Search for the cell housing the specified text and yield its (x, y) center coordinate. 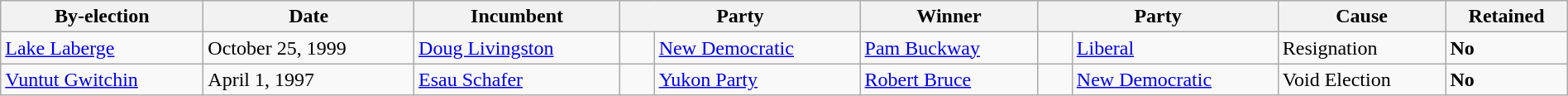
Incumbent (518, 17)
By-election (103, 17)
Vuntut Gwitchin (103, 79)
Liberal (1174, 48)
Resignation (1361, 48)
Retained (1507, 17)
Esau Schafer (518, 79)
Robert Bruce (949, 79)
Doug Livingston (518, 48)
Cause (1361, 17)
Pam Buckway (949, 48)
Void Election (1361, 79)
Winner (949, 17)
Yukon Party (758, 79)
Lake Laberge (103, 48)
Date (309, 17)
October 25, 1999 (309, 48)
April 1, 1997 (309, 79)
